Determine the [x, y] coordinate at the center of the cell enclosing the given text.  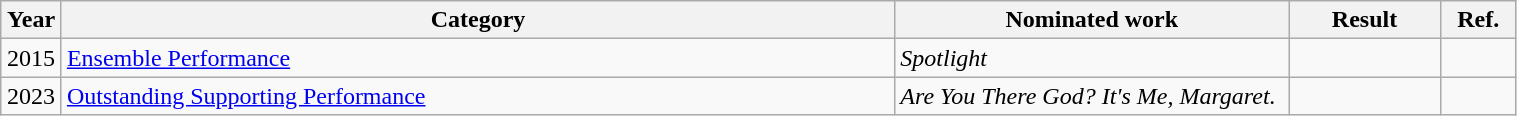
2015 [32, 58]
Are You There God? It's Me, Margaret. [1092, 96]
Category [478, 20]
Outstanding Supporting Performance [478, 96]
Nominated work [1092, 20]
Result [1365, 20]
Spotlight [1092, 58]
Ref. [1478, 20]
Year [32, 20]
Ensemble Performance [478, 58]
2023 [32, 96]
